Return (X, Y) of the center of cell containing provided text 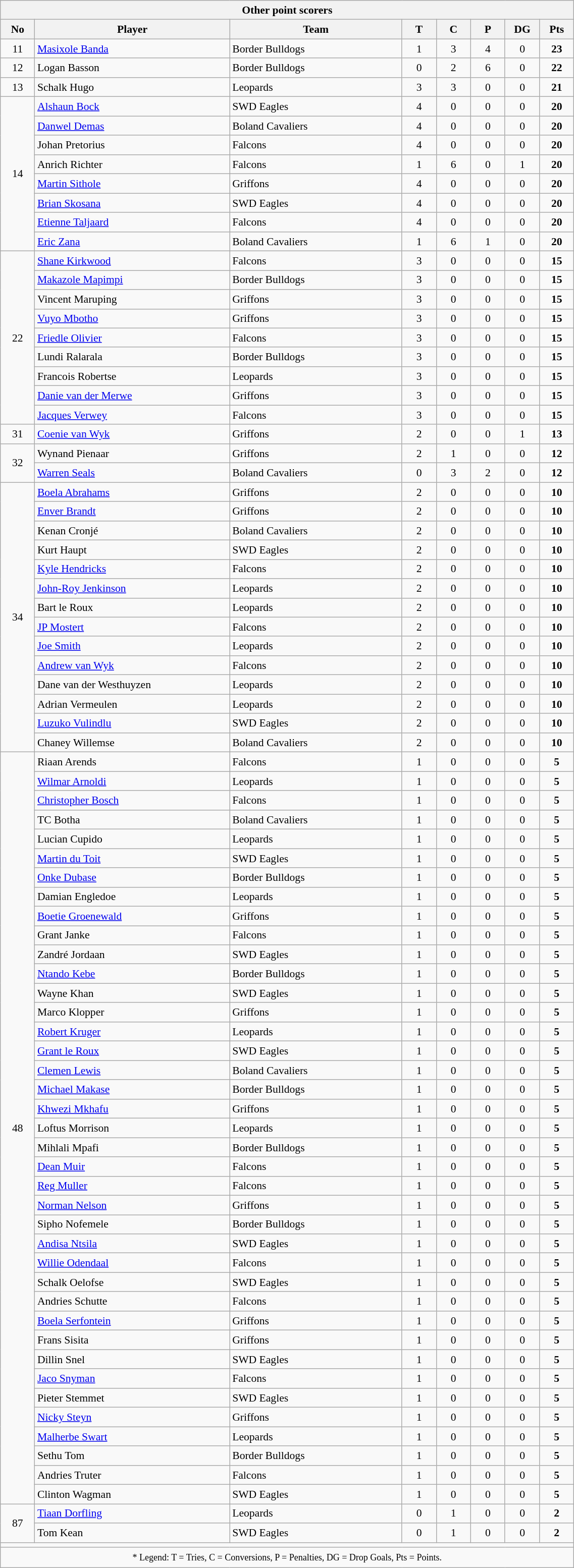
JP Mostert (132, 627)
Player (132, 29)
TC Botha (132, 820)
Schalk Hugo (132, 87)
Khwezi Mkhafu (132, 1109)
Sipho Nofemele (132, 1224)
Logan Basson (132, 68)
Malherbe Swart (132, 1436)
Grant le Roux (132, 1051)
Johan Pretorius (132, 145)
11 (18, 49)
Onke Dubase (132, 877)
Etienne Taljaard (132, 222)
Marco Klopper (132, 1013)
Danie van der Merwe (132, 396)
Friedle Olivier (132, 338)
C (453, 29)
Tom Kean (132, 1533)
Shane Kirkwood (132, 261)
48 (18, 1128)
Reg Muller (132, 1186)
Masixole Banda (132, 49)
Wynand Pienaar (132, 454)
Adrian Vermeulen (132, 704)
Michael Makase (132, 1090)
Kyle Hendricks (132, 569)
Lundi Ralarala (132, 357)
Bart le Roux (132, 607)
Ntando Kebe (132, 974)
Clinton Wagman (132, 1494)
Nicky Steyn (132, 1417)
Frans Sisita (132, 1340)
No (18, 29)
Anrich Richter (132, 164)
Enver Brandt (132, 511)
Andisa Ntsila (132, 1244)
Chaney Willemse (132, 743)
Andries Truter (132, 1475)
Dillin Snel (132, 1359)
Dean Muir (132, 1166)
Other point scorers (287, 10)
DG (522, 29)
Norman Nelson (132, 1205)
Pts (557, 29)
Mihlali Mpafi (132, 1147)
Team (316, 29)
Kurt Haupt (132, 550)
31 (18, 434)
Warren Seals (132, 473)
Robert Kruger (132, 1032)
Alshaun Bock (132, 106)
Boela Serfontein (132, 1321)
Martin du Toit (132, 858)
Luzuko Vulindlu (132, 723)
Makazole Mapimpi (132, 280)
Boetie Groenewald (132, 916)
Martin Sithole (132, 184)
Andrew van Wyk (132, 665)
Andries Schutte (132, 1302)
34 (18, 618)
Wilmar Arnoldi (132, 781)
Vincent Maruping (132, 299)
Grant Janke (132, 935)
Joe Smith (132, 646)
Riaan Arends (132, 762)
* Legend: T = Tries, C = Conversions, P = Penalties, DG = Drop Goals, Pts = Points. (287, 1558)
Brian Skosana (132, 203)
21 (557, 87)
Wayne Khan (132, 993)
Pieter Stemmet (132, 1398)
John-Roy Jenkinson (132, 588)
Danwel Demas (132, 126)
Vuyo Mbotho (132, 318)
87 (18, 1523)
P (488, 29)
Zandré Jordaan (132, 955)
Francois Robertse (132, 376)
Christopher Bosch (132, 800)
Schalk Oelofse (132, 1282)
Tiaan Dorfling (132, 1514)
Damian Engledoe (132, 897)
Boela Abrahams (132, 492)
32 (18, 463)
T (419, 29)
Kenan Cronjé (132, 531)
Willie Odendaal (132, 1263)
Lucian Cupido (132, 839)
Jacques Verwey (132, 415)
Eric Zana (132, 242)
23 (557, 49)
Sethu Tom (132, 1455)
14 (18, 174)
Coenie van Wyk (132, 434)
Clemen Lewis (132, 1070)
Jaco Snyman (132, 1379)
Dane van der Westhuyzen (132, 685)
Loftus Morrison (132, 1128)
